Search for the cell housing the specified text and yield its [X, Y] center coordinate. 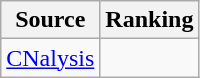
Source [50, 20]
Ranking [150, 20]
CNalysis [50, 58]
